Extract the (X, Y) coordinate from the center of the cell holding the provided text.  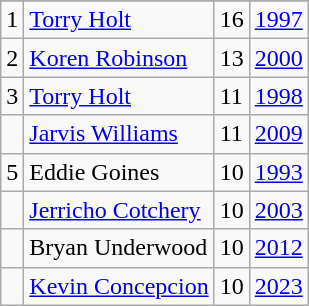
2012 (278, 248)
1 (12, 20)
5 (12, 172)
Kevin Concepcion (119, 286)
Eddie Goines (119, 172)
Bryan Underwood (119, 248)
Jarvis Williams (119, 134)
1997 (278, 20)
Koren Robinson (119, 58)
2009 (278, 134)
13 (232, 58)
Jerricho Cotchery (119, 210)
1998 (278, 96)
2 (12, 58)
3 (12, 96)
16 (232, 20)
1993 (278, 172)
2003 (278, 210)
2023 (278, 286)
2000 (278, 58)
